Output the [x, y] coordinate of the center of the cell containing the given text.  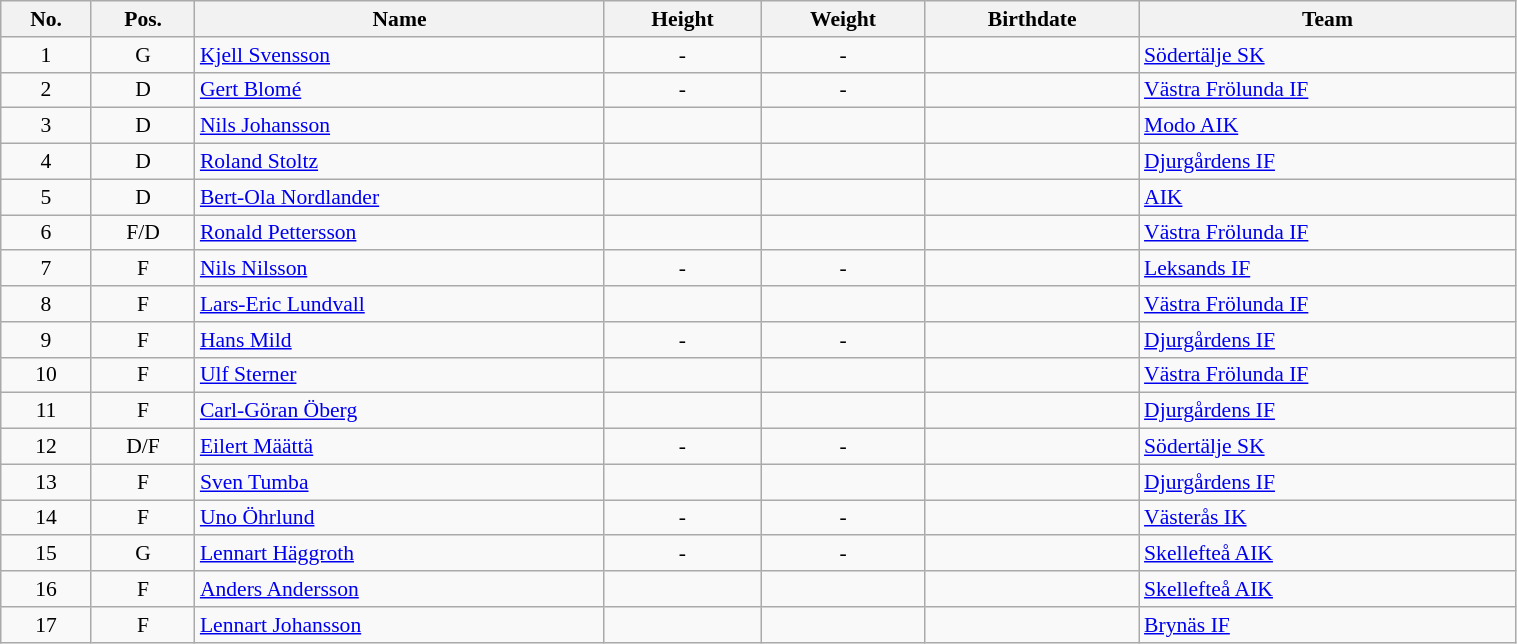
Gert Blomé [400, 90]
AIK [1328, 197]
Uno Öhrlund [400, 518]
10 [46, 375]
Eilert Määttä [400, 447]
Anders Andersson [400, 589]
12 [46, 447]
7 [46, 269]
Brynäs IF [1328, 625]
Lennart Johansson [400, 625]
Weight [843, 19]
No. [46, 19]
Ulf Sterner [400, 375]
Birthdate [1032, 19]
4 [46, 162]
Lennart Häggroth [400, 554]
Sven Tumba [400, 482]
13 [46, 482]
11 [46, 411]
Lars-Eric Lundvall [400, 304]
F/D [143, 233]
3 [46, 126]
5 [46, 197]
Kjell Svensson [400, 55]
9 [46, 340]
Modo AIK [1328, 126]
Carl-Göran Öberg [400, 411]
Name [400, 19]
Bert-Ola Nordlander [400, 197]
Pos. [143, 19]
Västerås IK [1328, 518]
D/F [143, 447]
17 [46, 625]
Nils Nilsson [400, 269]
2 [46, 90]
8 [46, 304]
Roland Stoltz [400, 162]
Nils Johansson [400, 126]
16 [46, 589]
Height [682, 19]
14 [46, 518]
1 [46, 55]
15 [46, 554]
Hans Mild [400, 340]
Leksands IF [1328, 269]
Team [1328, 19]
6 [46, 233]
Ronald Pettersson [400, 233]
